Locate the cell with the specified text and output its (X, Y) center coordinate. 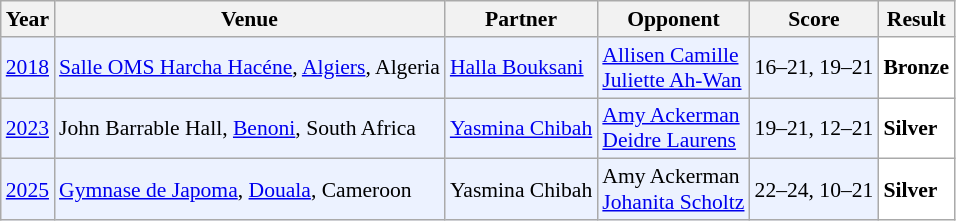
Partner (521, 19)
Venue (250, 19)
19–21, 12–21 (814, 128)
Halla Bouksani (521, 68)
Year (28, 19)
Allisen Camille Juliette Ah-Wan (673, 68)
Bronze (916, 68)
2023 (28, 128)
Score (814, 19)
Salle OMS Harcha Hacéne, Algiers, Algeria (250, 68)
22–24, 10–21 (814, 190)
Amy Ackerman Deidre Laurens (673, 128)
Opponent (673, 19)
2025 (28, 190)
John Barrable Hall, Benoni, South Africa (250, 128)
Gymnase de Japoma, Douala, Cameroon (250, 190)
Result (916, 19)
16–21, 19–21 (814, 68)
2018 (28, 68)
Amy Ackerman Johanita Scholtz (673, 190)
